Pinpoint the cell where the given text exists, returning its [x, y] midpoint coordinate. 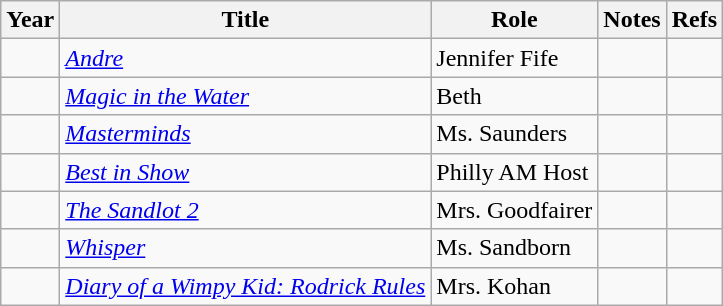
Ms. Sandborn [514, 248]
Beth [514, 96]
Title [246, 20]
Role [514, 20]
Diary of a Wimpy Kid: Rodrick Rules [246, 286]
Mrs. Goodfairer [514, 210]
The Sandlot 2 [246, 210]
Notes [632, 20]
Jennifer Fife [514, 58]
Best in Show [246, 172]
Year [30, 20]
Andre [246, 58]
Whisper [246, 248]
Magic in the Water [246, 96]
Masterminds [246, 134]
Ms. Saunders [514, 134]
Refs [694, 20]
Philly AM Host [514, 172]
Mrs. Kohan [514, 286]
